Detect which cell encompasses the target text, then output its (x, y) center coordinate. 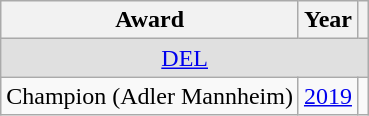
2019 (328, 96)
Champion (Adler Mannheim) (150, 96)
DEL (185, 58)
Year (328, 20)
Award (150, 20)
